Locate the cell with the specified text and output its (x, y) center coordinate. 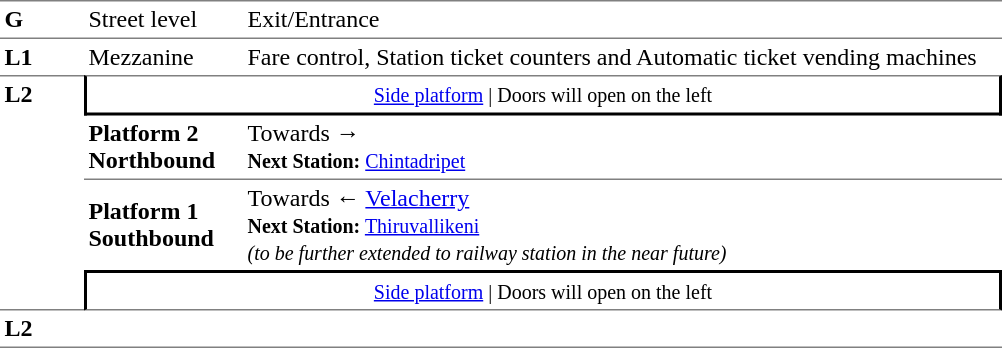
Platform 2Northbound (164, 148)
Platform 1Southbound (164, 225)
Exit/Entrance (622, 20)
Fare control, Station ticket counters and Automatic ticket vending machines (622, 57)
Mezzanine (164, 57)
Street level (164, 20)
Towards → Next Station: Chintadripet (622, 148)
Towards ← VelacherryNext Station: Thiruvallikeni(to be further extended to railway station in the near future) (622, 225)
L1 (42, 57)
G (42, 20)
